Return the (X, Y) coordinate for the center point of the cell that contains the specified text.  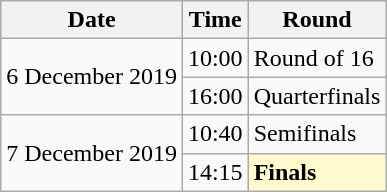
Round (317, 20)
7 December 2019 (92, 153)
10:40 (215, 134)
10:00 (215, 58)
Time (215, 20)
14:15 (215, 172)
Date (92, 20)
Round of 16 (317, 58)
Quarterfinals (317, 96)
6 December 2019 (92, 77)
Semifinals (317, 134)
16:00 (215, 96)
Finals (317, 172)
